Identify which cell holds the provided text, then report its [x, y] central coordinate. 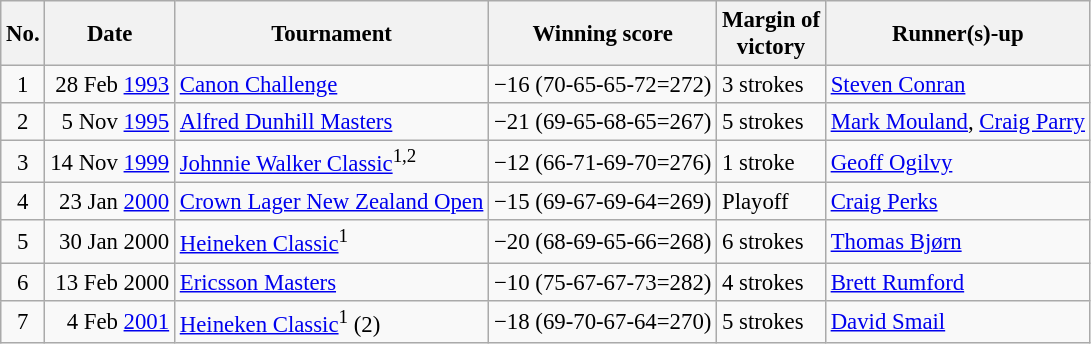
Date [110, 34]
Heineken Classic1 (2) [331, 321]
−21 (69-65-68-65=267) [603, 122]
6 [23, 282]
Alfred Dunhill Masters [331, 122]
David Smail [958, 321]
Mark Mouland, Craig Parry [958, 122]
Steven Conran [958, 85]
4 [23, 202]
Brett Rumford [958, 282]
−18 (69-70-67-64=270) [603, 321]
No. [23, 34]
Crown Lager New Zealand Open [331, 202]
23 Jan 2000 [110, 202]
−20 (68-69-65-66=268) [603, 241]
7 [23, 321]
Thomas Bjørn [958, 241]
13 Feb 2000 [110, 282]
3 [23, 162]
30 Jan 2000 [110, 241]
2 [23, 122]
Margin ofvictory [772, 34]
Craig Perks [958, 202]
−10 (75-67-67-73=282) [603, 282]
4 strokes [772, 282]
Runner(s)-up [958, 34]
1 stroke [772, 162]
Tournament [331, 34]
Canon Challenge [331, 85]
6 strokes [772, 241]
Ericsson Masters [331, 282]
4 Feb 2001 [110, 321]
Winning score [603, 34]
−12 (66-71-69-70=276) [603, 162]
Johnnie Walker Classic1,2 [331, 162]
3 strokes [772, 85]
28 Feb 1993 [110, 85]
−16 (70-65-65-72=272) [603, 85]
5 [23, 241]
1 [23, 85]
Heineken Classic1 [331, 241]
Geoff Ogilvy [958, 162]
14 Nov 1999 [110, 162]
−15 (69-67-69-64=269) [603, 202]
5 Nov 1995 [110, 122]
Playoff [772, 202]
